From the cell containing the given text, extract its center point as [X, Y] coordinate. 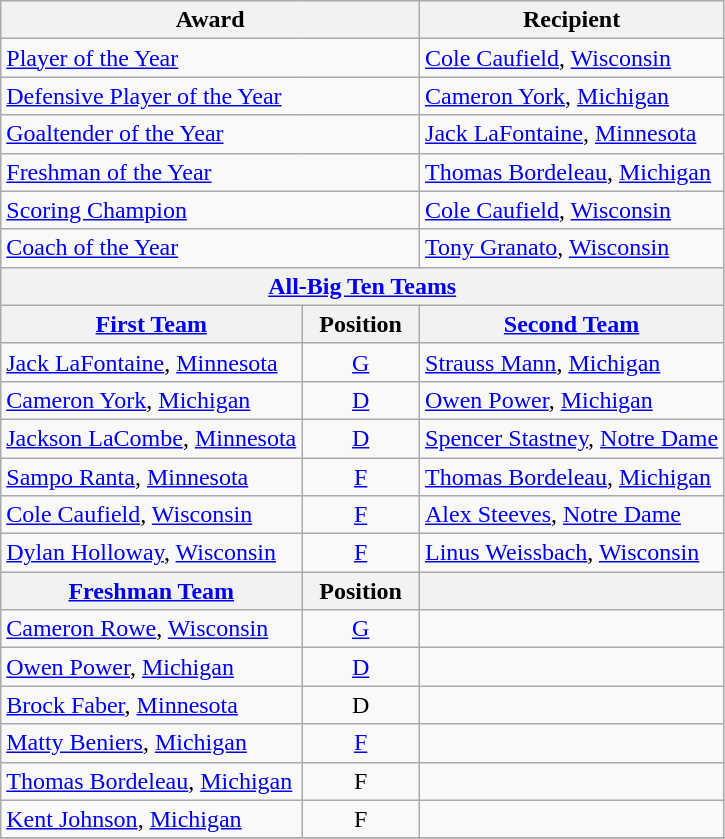
Linus Weissbach, Wisconsin [572, 553]
Freshman Team [152, 591]
Strauss Mann, Michigan [572, 362]
Second Team [572, 324]
Freshman of the Year [210, 172]
Matty Beniers, Michigan [152, 743]
Sampo Ranta, Minnesota [152, 477]
Spencer Stastney, Notre Dame [572, 438]
Goaltender of the Year [210, 134]
Scoring Champion [210, 210]
Jackson LaCombe, Minnesota [152, 438]
Kent Johnson, Michigan [152, 819]
Alex Steeves, Notre Dame [572, 515]
Brock Faber, Minnesota [152, 705]
Dylan Holloway, Wisconsin [152, 553]
First Team [152, 324]
Award [210, 20]
Tony Granato, Wisconsin [572, 248]
Coach of the Year [210, 248]
Cameron Rowe, Wisconsin [152, 629]
Defensive Player of the Year [210, 96]
Recipient [572, 20]
All-Big Ten Teams [362, 286]
Player of the Year [210, 58]
